Output the [X, Y] coordinate of the center of the cell containing the given text.  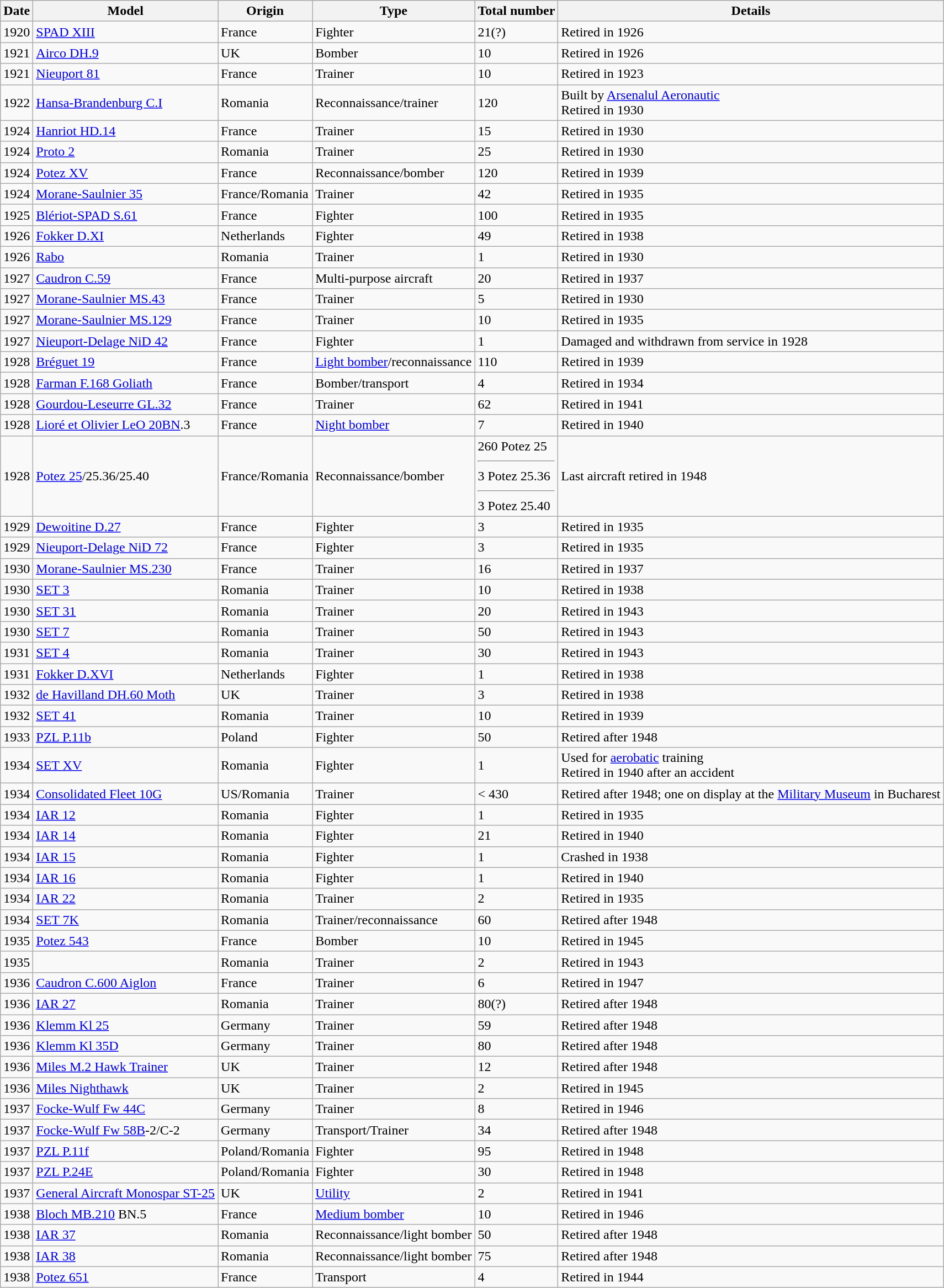
Airco DH.9 [126, 53]
Hanriot HD.14 [126, 131]
Retired in 1934 [751, 383]
Poland [265, 737]
Last aircraft retired in 1948 [751, 476]
15 [517, 131]
SET 3 [126, 590]
Medium bomber [394, 1214]
Miles Nighthawk [126, 1088]
Built by Arsenalul AeronauticRetired in 1930 [751, 103]
Farman F.168 Goliath [126, 383]
Rabo [126, 257]
62 [517, 404]
Focke-Wulf Fw 44C [126, 1109]
Caudron C.59 [126, 278]
IAR 38 [126, 1256]
42 [517, 194]
Type [394, 11]
Nieuport-Delage NiD 42 [126, 341]
Utility [394, 1193]
IAR 22 [126, 899]
PZL P.11f [126, 1151]
1933 [17, 737]
Miles M.2 Hawk Trainer [126, 1067]
12 [517, 1067]
IAR 16 [126, 878]
SET 41 [126, 716]
SET 4 [126, 653]
Origin [265, 11]
Damaged and withdrawn from service in 1928 [751, 341]
49 [517, 236]
100 [517, 215]
Hansa-Brandenburg C.I [126, 103]
Dewoitine D.27 [126, 527]
16 [517, 569]
Klemm Kl 35D [126, 1046]
Nieuport-Delage NiD 72 [126, 548]
25 [517, 152]
Retired in 1947 [751, 983]
Focke-Wulf Fw 58B-2/C-2 [126, 1130]
Crashed in 1938 [751, 857]
7 [517, 425]
34 [517, 1130]
8 [517, 1109]
95 [517, 1151]
Consolidated Fleet 10G [126, 794]
PZL P.11b [126, 737]
Caudron C.600 Aiglon [126, 983]
80(?) [517, 1004]
1925 [17, 215]
21 [517, 836]
1922 [17, 103]
Total number [517, 11]
PZL P.24E [126, 1172]
5 [517, 299]
Transport [394, 1277]
Used for aerobatic trainingRetired in 1940 after an accident [751, 765]
SET 31 [126, 611]
60 [517, 920]
General Aircraft Monospar ST-25 [126, 1193]
Potez 651 [126, 1277]
SET 7 [126, 632]
21(?) [517, 32]
Potez 25/25.36/25.40 [126, 476]
Trainer/reconnaissance [394, 920]
Morane-Saulnier 35 [126, 194]
Bréguet 19 [126, 362]
Date [17, 11]
Blériot-SPAD S.61 [126, 215]
260 Potez 253 Potez 25.363 Potez 25.40 [517, 476]
IAR 12 [126, 815]
Potez 543 [126, 941]
Fokker D.XVI [126, 674]
SET XV [126, 765]
Night bomber [394, 425]
IAR 15 [126, 857]
Lioré et Olivier LeO 20BN.3 [126, 425]
Nieuport 81 [126, 74]
Retired after 1948; one on display at the Military Museum in Bucharest [751, 794]
Potez XV [126, 173]
Klemm Kl 25 [126, 1025]
75 [517, 1256]
Fokker D.XI [126, 236]
US/Romania [265, 794]
Model [126, 11]
6 [517, 983]
Proto 2 [126, 152]
Multi-purpose aircraft [394, 278]
1920 [17, 32]
Morane-Saulnier MS.43 [126, 299]
Morane-Saulnier MS.230 [126, 569]
Reconnaissance/trainer [394, 103]
Retired in 1944 [751, 1277]
Transport/Trainer [394, 1130]
110 [517, 362]
Bloch MB.210 BN.5 [126, 1214]
SET 7K [126, 920]
Details [751, 11]
IAR 27 [126, 1004]
IAR 14 [126, 836]
Gourdou-Leseurre GL.32 [126, 404]
Light bomber/reconnaissance [394, 362]
Retired in 1923 [751, 74]
IAR 37 [126, 1235]
80 [517, 1046]
Morane-Saulnier MS.129 [126, 320]
< 430 [517, 794]
Bomber/transport [394, 383]
de Havilland DH.60 Moth [126, 695]
59 [517, 1025]
SPAD XIII [126, 32]
